Locate the cell with the specified text and output its [x, y] center coordinate. 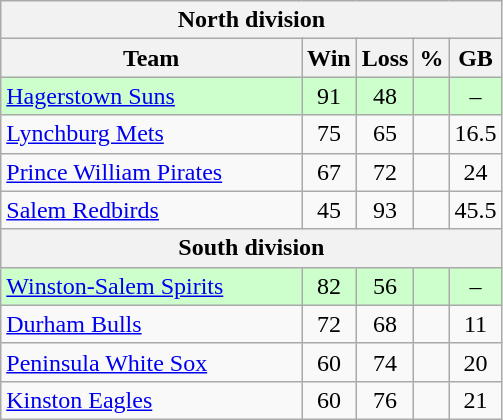
75 [330, 134]
Durham Bulls [152, 324]
56 [385, 286]
16.5 [476, 134]
Hagerstown Suns [152, 96]
24 [476, 172]
Peninsula White Sox [152, 362]
Prince William Pirates [152, 172]
45.5 [476, 210]
21 [476, 400]
20 [476, 362]
45 [330, 210]
76 [385, 400]
91 [330, 96]
Kinston Eagles [152, 400]
Loss [385, 58]
Winston-Salem Spirits [152, 286]
Team [152, 58]
North division [252, 20]
68 [385, 324]
Lynchburg Mets [152, 134]
65 [385, 134]
74 [385, 362]
South division [252, 248]
Salem Redbirds [152, 210]
% [432, 58]
93 [385, 210]
67 [330, 172]
11 [476, 324]
82 [330, 286]
48 [385, 96]
Win [330, 58]
GB [476, 58]
